Locate the cell with the specified text and output its [x, y] center coordinate. 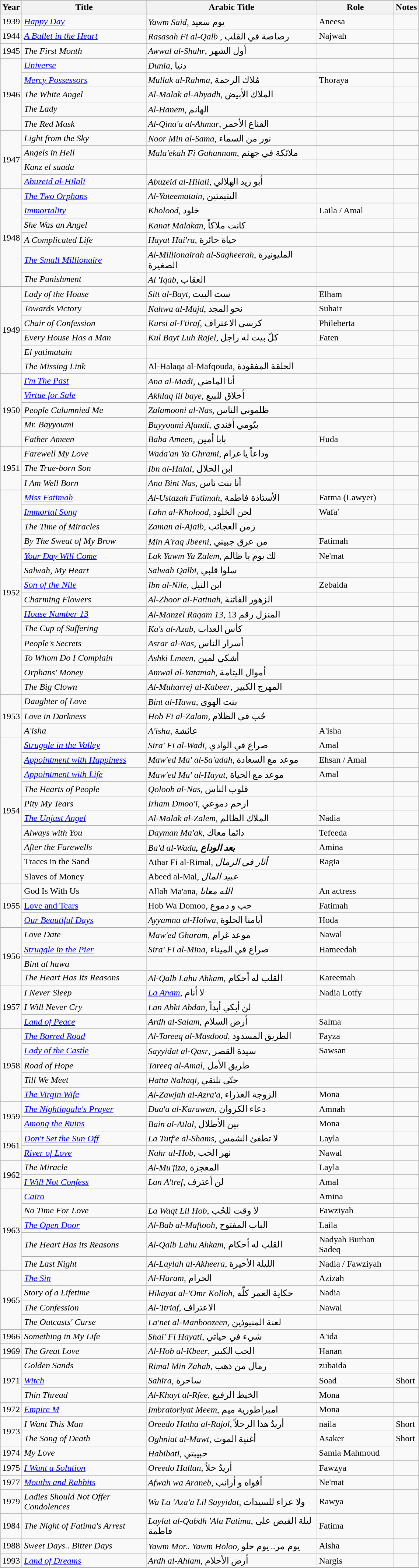
River of Love [84, 1153]
Traces in the Sand [84, 862]
The Heart Has its Reasons [84, 1245]
Awwal al-Shahr, أول الشهر [231, 51]
Al-Zhoor al-Fatinah, الزهور الفاتنة [231, 599]
The Missing Link [84, 366]
Immortal Song [84, 512]
Towards Victory [84, 309]
Sitt al-Bayt, ست البيت [231, 294]
After the Farewells [84, 847]
Laylat al-Qabdh 'Ala Fatima, ليلة القبض على فاطمة [231, 1526]
Aneesa [355, 22]
Najwah [355, 36]
I Never Sleep [84, 993]
1971 [11, 1380]
An actress [355, 891]
Hoda [355, 920]
The Virgin Wife [84, 1095]
Hayat Hai'ra, حياة حائرة [231, 240]
Ana Bint Nas, أنا بنت ناس [231, 483]
Notes [406, 7]
Al-Ustazah Fatimah, الأستاذة فاطمة [231, 497]
The Nightingale's Prayer [84, 1109]
1984 [11, 1526]
Pity My Tears [84, 804]
1973 [11, 1431]
A'isha, عائشة [231, 731]
Ka's al-Azab, كأس العذاب [231, 629]
The Punishment [84, 279]
Year [11, 7]
Nahr al-Hob, نهر الحب [231, 1153]
Ehsan / Amal [355, 760]
Son of the Nile [84, 585]
Rimal Min Zahab, رمال من ذهب [231, 1366]
Mullak al-Rahma, مُلاك الرحمة [231, 80]
I Will Not Confess [84, 1182]
Asrar al-Nas, أسرار الناس [231, 643]
The Hearts of People [84, 789]
Ayyamna al-Holwa, أيامنا الحلوة [231, 920]
Aisha [355, 1546]
Struggle in the Valley [84, 745]
Every House Has a Man [84, 338]
Mala'ekah Fi Gahannam, ملائكة في جهنم [231, 153]
Baba Ameen, بابا أمين [231, 439]
The Night of Fatima's Arrest [84, 1526]
Al-Mu'jiza, المعجزة [231, 1168]
Role [355, 7]
1975 [11, 1468]
1946 [11, 95]
Al-Halaqa al-Mafqouda, الحلقة المفقودة [231, 366]
Witch [84, 1380]
Light from the Sky [84, 138]
1988 [11, 1546]
Oreedo Hallan, أريدُ حلاً [231, 1468]
Al-Malak al-Zalem, الملاك الظالم [231, 818]
Farewell My Love [84, 454]
Bain al-Atlal, بين الأطلال [231, 1124]
Soad [355, 1380]
Cairo [84, 1196]
By The Sweat of My Brow [84, 541]
Al-Hob al-Kbeer, الحب الكبير [231, 1351]
1949 [11, 330]
1972 [11, 1410]
Laila [355, 1225]
Daughter of Love [84, 701]
Slaves of Money [84, 876]
Golden Sands [84, 1366]
Love Date [84, 935]
Al-Qina'a al-Ahmar, القناع الأحمر [231, 124]
Bayyoumi Afandi, بيّومي أفندي [231, 424]
Rasasah Fi al-Qalb , رصاصة في القلب [231, 36]
Al-Hanem, الهانم [231, 109]
Imbratoriyat Meem, امبراطورية ميم [231, 1410]
Hameedah [355, 949]
Love in Darkness [84, 716]
Al-'Itriaf, الاعتراف [231, 1308]
Al-Bab al-Maftooh, الباب المفتوح [231, 1225]
Kursi al-I'tiraf, كرسي الاعتراف [231, 323]
Al-Malak al-Abyadh, الملاك الأبيض [231, 95]
Tefeeda [355, 833]
The Big Clown [84, 687]
Appointment with Life [84, 774]
Among the Ruins [84, 1124]
To Whom Do I Complain [84, 658]
1959 [11, 1116]
Allah Ma'ana, الله معانا [231, 891]
Lak Yawm Ya Zalem, لك يوم يا ظالم [231, 556]
Al-Yateematain, اليتيمتين [231, 196]
Land of Dreams [84, 1561]
Abuzeid al-Hilali, أبو زيد الهلالي [231, 181]
1948 [11, 238]
Akhlaq lil baye, أخلاق للبيع [231, 395]
Something in My Life [84, 1337]
Mouths and Rabbits [84, 1483]
Al-Zawjah al-Azra'a, الزوجة العذراء [231, 1095]
The Barred Road [84, 1036]
zubaida [355, 1366]
Hatta Naltaqi, حتّى نلتقي [231, 1080]
The Time of Miracles [84, 526]
Al-Millionairah al-Sagheerah, المليونيرة الصغيرة [231, 259]
1952 [11, 592]
The True-born Son [84, 468]
Lady of the House [84, 294]
Lan A'tref, لن أعترف [231, 1182]
The Small Millionaire [84, 259]
Al 'Iqab, العقاب [231, 279]
No Time For Love [84, 1211]
Al-Muharrej al-Kabeer, المهرج الكبير [231, 687]
Fayza [355, 1036]
1961 [11, 1146]
Laila / Amal [355, 211]
1974 [11, 1453]
Fawziyah [355, 1211]
Shai' Fi Hayati, شيء في حياتي [231, 1337]
Hanan [355, 1351]
Nahwa al-Majd, نحو المجد [231, 309]
Salwah, My Heart [84, 570]
Wada'an Ya Ghrami, وداعاً يا غرام [231, 454]
Thoraya [355, 80]
Always with You [84, 833]
Dunia, دنيا [231, 66]
Ba'd al-Wada, بعد الوداع [231, 847]
Al-Manzel Raqam 13, المنزل رقم 13 [231, 614]
Salma [355, 1022]
1957 [11, 1007]
The Unjust Angel [84, 818]
The Outcasts' Curse [84, 1322]
Ragia [355, 862]
1993 [11, 1561]
Qoloob al-Nas, قلوب الناس [231, 789]
Faten [355, 338]
Kanat Malakan, كانت ملاكاً [231, 225]
The Heart Has Its Reasons [84, 978]
I Want a Solution [84, 1468]
Ardh al-Ahlam, أرض الأحلام [231, 1561]
Ladies Should Not Offer Condolences [84, 1502]
1956 [11, 956]
I'm The Past [84, 381]
Amnah [355, 1109]
1963 [11, 1230]
Asaker [355, 1439]
1945 [11, 51]
La Tutf'e al-Shams, لا تطفئ الشمس [231, 1138]
Oreedo Hatha al-Rajol, أريدُ هذا الرجلاً [231, 1424]
The Sin [84, 1278]
Afwah wa Araneb, أفواه و أرانب [231, 1483]
1979 [11, 1502]
Al-Haram, الحرام [231, 1278]
She Was an Angel [84, 225]
El yatimatain [84, 352]
Elham [355, 294]
A Bullet in the Heart [84, 36]
Nadia / Fawziyah [355, 1264]
Charming Flowers [84, 599]
People Calumnied Me [84, 410]
La Waqt Lil Hob, لا وقت للحُب [231, 1211]
1954 [11, 811]
Phileberta [355, 323]
Bint al hawa [84, 963]
The Confession [84, 1308]
Oghniat al-Mawt, أغنية الموت [231, 1439]
Maw'ed Ma' al-Hayat, موعد مع الحياة [231, 774]
1947 [11, 160]
Happy Day [84, 22]
Kanz el saada [84, 167]
Sayyidat al-Qasr, سيدة القصر [231, 1051]
My Love [84, 1453]
Arabic Title [231, 7]
Suhair [355, 309]
Ana al-Madi, أنا الماضي [231, 381]
Noor Min al-Sama, نور من السماء [231, 138]
Fatima [355, 1526]
Nadyah Burhan Sadeq [355, 1245]
Struggle in the Pier [84, 949]
House Number 13 [84, 614]
Nadia Lotfy [355, 993]
1962 [11, 1175]
La'net al-Manboozeen, لعنة المنبوذين [231, 1322]
Zalamooni al-Nas, ظلموني الناس [231, 410]
I Want This Man [84, 1424]
Fawzya [355, 1468]
Dayman Ma'ak, دائما معاك [231, 833]
God Is With Us [84, 891]
A Complicated Life [84, 240]
The Red Mask [84, 124]
1944 [11, 36]
Your Day Will Come [84, 556]
Love and Tears [84, 906]
1958 [11, 1065]
A'ida [355, 1337]
Angels in Hell [84, 153]
Miss Fatimah [84, 497]
Zaman al-Ajaib, زمن العجائب [231, 526]
Wafa' [355, 512]
Huda [355, 439]
Land of Peace [84, 1022]
Habibati, حبيبتي [231, 1453]
Kul Bayt Luh Rajel, كلّ بيت له راجل [231, 338]
Fatma (Lawyer) [355, 497]
Maw'ed Ma' al-Sa'adah, موعد مع السعادة [231, 760]
Lan Abki Abdan, لن أبكي أبداً [231, 1007]
1966 [11, 1337]
The Two Orphans [84, 196]
I Will Never Cry [84, 1007]
1953 [11, 716]
The Cup of Suffering [84, 629]
Chair of Confession [84, 323]
Mr. Bayyoumi [84, 424]
Title [84, 7]
Sira' Fi al-Mina, صراع في الميناء [231, 949]
Mercy Possessors [84, 80]
Sira' Fi al-Wadi, صراع في الوادي [231, 745]
Orphans' Money [84, 672]
The White Angel [84, 95]
Dua'a al-Karawan, دعاء الكروان [231, 1109]
1939 [11, 22]
The Lady [84, 109]
naila [355, 1424]
Virtue for Sale [84, 395]
Yawm Said, يوم سعيد [231, 22]
1951 [11, 469]
Lady of the Castle [84, 1051]
Amwal al-Yatamah, أموال اليتامة [231, 672]
Lahn al-Kholood, لحن الخلود [231, 512]
Al-Tareeq al-Masdood, الطريق المسدود [231, 1036]
Athar Fi al-Rimal, أثار في الرمال [231, 862]
Al-Laylah al-Akheera, الليلة الأخيرة [231, 1264]
Hob Wa Domoo, حب و دموع [231, 906]
1969 [11, 1351]
Kareemah [355, 978]
Sawsan [355, 1051]
1950 [11, 410]
Immortality [84, 211]
1977 [11, 1483]
Empire M [84, 1410]
La Anam, لا أنام [231, 993]
Ardh al-Salam, أرض السلام [231, 1022]
Father Ameen [84, 439]
Azizah [355, 1278]
1965 [11, 1300]
I Am Well Born [84, 483]
Sweet Days.. Bitter Days [84, 1546]
Abeed al-Mal, عبيد المال [231, 876]
Our Beautiful Days [84, 920]
Hikayat al-'Omr Kolloh, حكاية العمر كلّه [231, 1293]
Zebaida [355, 585]
Salwah Qalbi, سلوا قلبي [231, 570]
The Great Love [84, 1351]
Till We Meet [84, 1080]
1955 [11, 906]
Irham Dmoo'i, ارحم دموعي [231, 804]
Ashki Lmeen, أشكي لمين [231, 658]
Road of Hope [84, 1065]
People's Secrets [84, 643]
Maw'ed Gharam, موعد غرام [231, 935]
Samia Mahmoud [355, 1453]
Yawm Mor.. Yawm Holoo, يوم مر.. يوم حلو [231, 1546]
Kholood, خلود [231, 211]
The Last Night [84, 1264]
Al-Khayt al-Rfee, الخيط الرفيع [231, 1395]
Thin Thread [84, 1395]
Universe [84, 66]
The Song of Death [84, 1439]
Bint al-Hawa, بنت الهوى [231, 701]
Tareeq al-Amal, طريق الأمل [231, 1065]
The Open Door [84, 1225]
Hob Fi al-Zalam, حُب في الظلام [231, 716]
Abuzeid al-Hilali [84, 181]
Nargis [355, 1561]
Wa La 'Aza'a Lil Sayyidat, ولا عزاء للسيدات [231, 1502]
Min A'raq Jbeeni, من عرق جبيني [231, 541]
Ibn al-Nile, ابن النيل [231, 585]
Ibn al-Halal, ابن الحلال [231, 468]
The First Month [84, 51]
Rawya [355, 1502]
Sahira, ساحرة [231, 1380]
Story of a Lifetime [84, 1293]
The Miracle [84, 1168]
Don't Set the Sun Off [84, 1138]
Appointment with Happiness [84, 760]
